For the text-containing cell, return its midpoint in (X, Y) coordinate format. 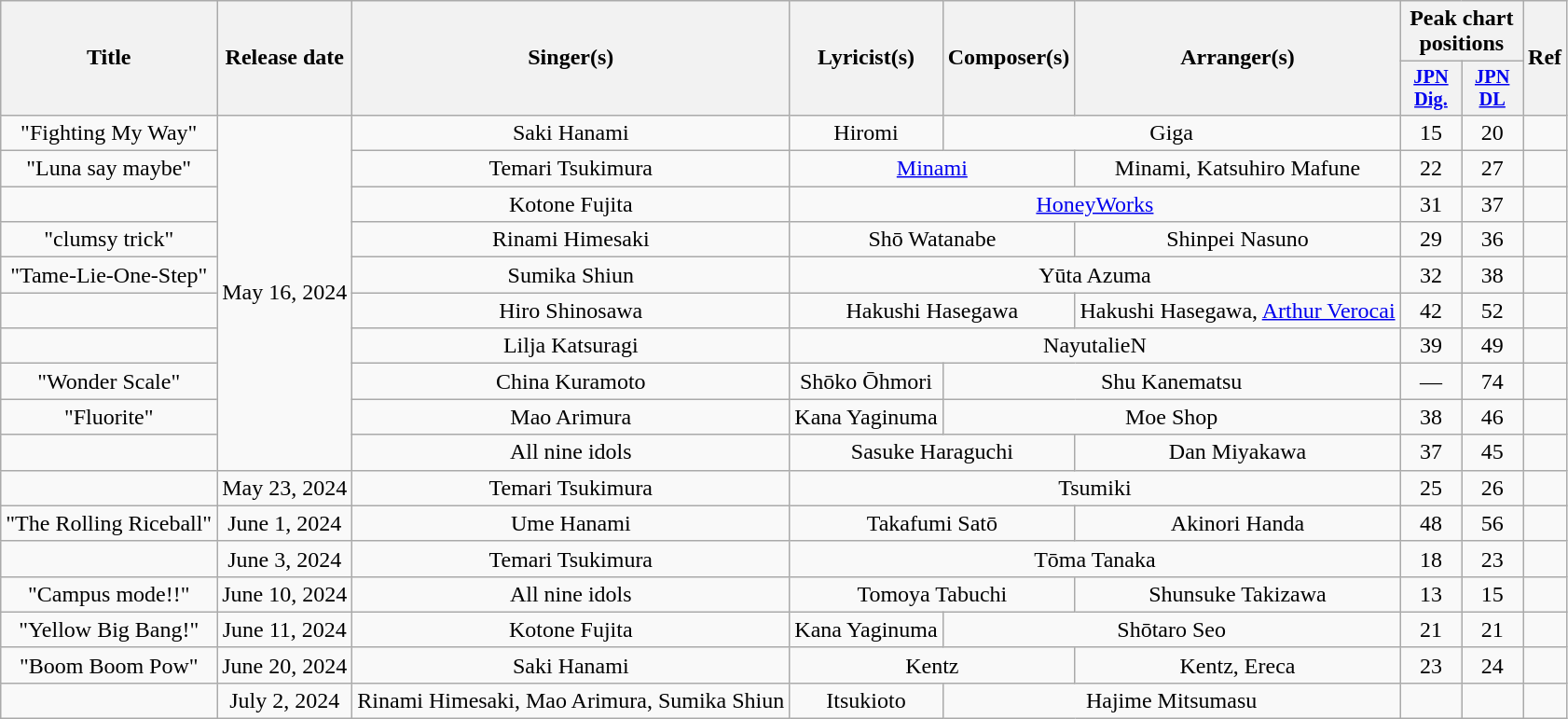
24 (1492, 665)
Ref (1546, 58)
Tomoya Tabuchi (932, 594)
Kentz, Ereca (1238, 665)
"Campus mode!!" (109, 594)
"Luna say maybe" (109, 169)
Hiro Shinosawa (571, 311)
"Fluorite" (109, 417)
Sasuke Haraguchi (932, 452)
22 (1431, 169)
25 (1431, 488)
48 (1431, 523)
Rinami Himesaki (571, 240)
Minami (932, 169)
June 11, 2024 (285, 629)
13 (1431, 594)
Tōma Tanaka (1094, 559)
Shinpei Nasuno (1238, 240)
20 (1492, 132)
Minami, Katsuhiro Mafune (1238, 169)
June 20, 2024 (285, 665)
Moe Shop (1171, 417)
Mao Arimura (571, 417)
Arranger(s) (1238, 58)
May 23, 2024 (285, 488)
JPNDig. (1431, 89)
"Boom Boom Pow" (109, 665)
52 (1492, 311)
31 (1431, 204)
Giga (1171, 132)
June 10, 2024 (285, 594)
China Kuramoto (571, 381)
Singer(s) (571, 58)
Title (109, 58)
Peak chart positions (1462, 32)
Shō Watanabe (932, 240)
46 (1492, 417)
Yūta Azuma (1094, 275)
Release date (285, 58)
JPNDL (1492, 89)
"Wonder Scale" (109, 381)
56 (1492, 523)
June 3, 2024 (285, 559)
Ume Hanami (571, 523)
Tsumiki (1094, 488)
NayutalieN (1094, 346)
49 (1492, 346)
Takafumi Satō (932, 523)
Dan Miyakawa (1238, 452)
Shunsuke Takizawa (1238, 594)
Rinami Himesaki, Mao Arimura, Sumika Shiun (571, 700)
29 (1431, 240)
"clumsy trick" (109, 240)
18 (1431, 559)
"Fighting My Way" (109, 132)
36 (1492, 240)
74 (1492, 381)
— (1431, 381)
Hakushi Hasegawa (932, 311)
Shōko Ōhmori (866, 381)
May 16, 2024 (285, 293)
Sumika Shiun (571, 275)
Itsukioto (866, 700)
"Tame-Lie-One-Step" (109, 275)
"The Rolling Riceball" (109, 523)
July 2, 2024 (285, 700)
Kentz (932, 665)
45 (1492, 452)
Hiromi (866, 132)
32 (1431, 275)
"Yellow Big Bang!" (109, 629)
June 1, 2024 (285, 523)
Lyricist(s) (866, 58)
HoneyWorks (1094, 204)
Hakushi Hasegawa, Arthur Verocai (1238, 311)
Shōtaro Seo (1171, 629)
26 (1492, 488)
39 (1431, 346)
Lilja Katsuragi (571, 346)
42 (1431, 311)
Hajime Mitsumasu (1171, 700)
Composer(s) (1009, 58)
27 (1492, 169)
Shu Kanematsu (1171, 381)
Akinori Handa (1238, 523)
